Return (x, y) of the center of cell containing provided text 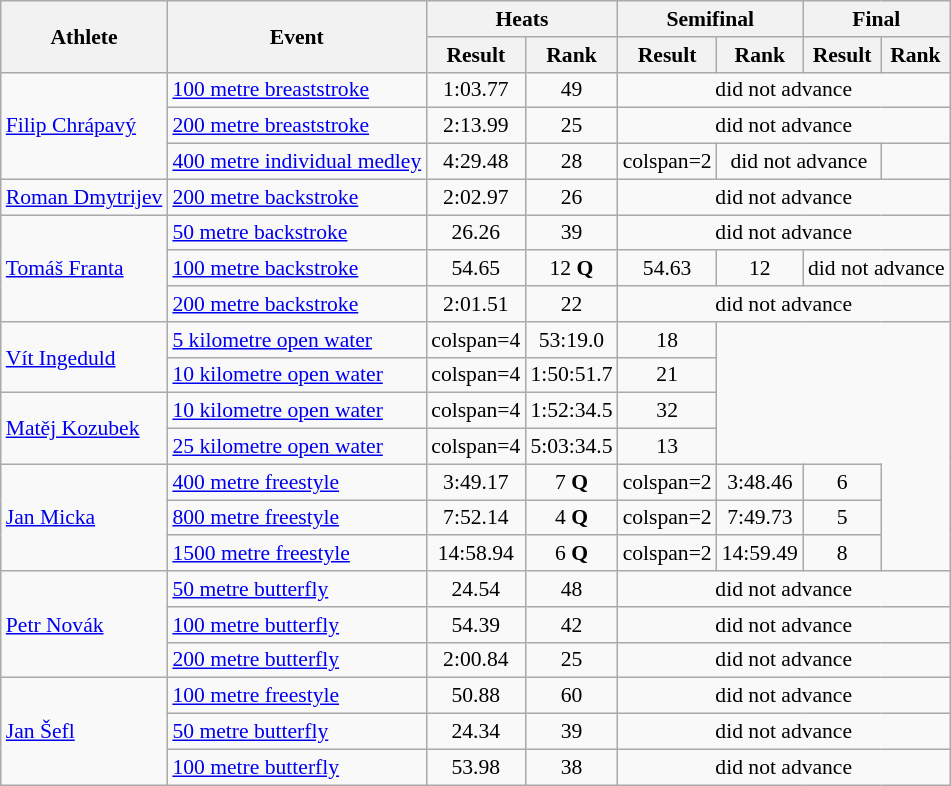
14:59.49 (760, 554)
5 (842, 518)
21 (668, 375)
200 metre breaststroke (296, 126)
1:52:34.5 (571, 411)
Semifinal (710, 19)
3:49.17 (476, 482)
1:03.77 (476, 90)
5:03:34.5 (571, 447)
4:29.48 (476, 162)
2:13.99 (476, 126)
100 metre freestyle (296, 696)
12 Q (571, 269)
800 metre freestyle (296, 518)
7 Q (571, 482)
Matěj Kozubek (84, 428)
53.98 (476, 767)
48 (571, 589)
1:50:51.7 (571, 375)
26.26 (476, 233)
7:49.73 (760, 518)
12 (760, 269)
1500 metre freestyle (296, 554)
Event (296, 36)
3:48.46 (760, 482)
Final (876, 19)
2:00.84 (476, 660)
8 (842, 554)
7:52.14 (476, 518)
26 (571, 197)
22 (571, 304)
42 (571, 625)
400 metre individual medley (296, 162)
60 (571, 696)
Jan Micka (84, 518)
Vít Ingeduld (84, 358)
Heats (522, 19)
5 kilometre open water (296, 340)
32 (668, 411)
Roman Dmytrijev (84, 197)
24.54 (476, 589)
Jan Šefl (84, 732)
54.65 (476, 269)
53:19.0 (571, 340)
4 Q (571, 518)
2:02.97 (476, 197)
54.63 (668, 269)
24.34 (476, 732)
100 metre breaststroke (296, 90)
50 metre backstroke (296, 233)
Petr Novák (84, 624)
6 Q (571, 554)
Tomáš Franta (84, 268)
28 (571, 162)
Filip Chrápavý (84, 126)
25 kilometre open water (296, 447)
2:01.51 (476, 304)
50.88 (476, 696)
Athlete (84, 36)
18 (668, 340)
6 (842, 482)
100 metre backstroke (296, 269)
38 (571, 767)
54.39 (476, 625)
14:58.94 (476, 554)
49 (571, 90)
400 metre freestyle (296, 482)
13 (668, 447)
200 metre butterfly (296, 660)
